From the cell containing the given text, extract its center point as (x, y) coordinate. 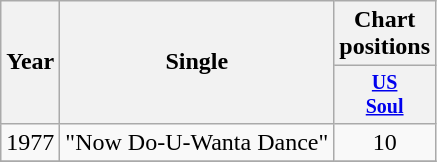
10 (385, 142)
Year (30, 62)
Chart positions (385, 34)
Single (197, 62)
"Now Do-U-Wanta Dance" (197, 142)
USSoul (385, 94)
1977 (30, 142)
